For the text-containing cell, return its midpoint in (x, y) coordinate format. 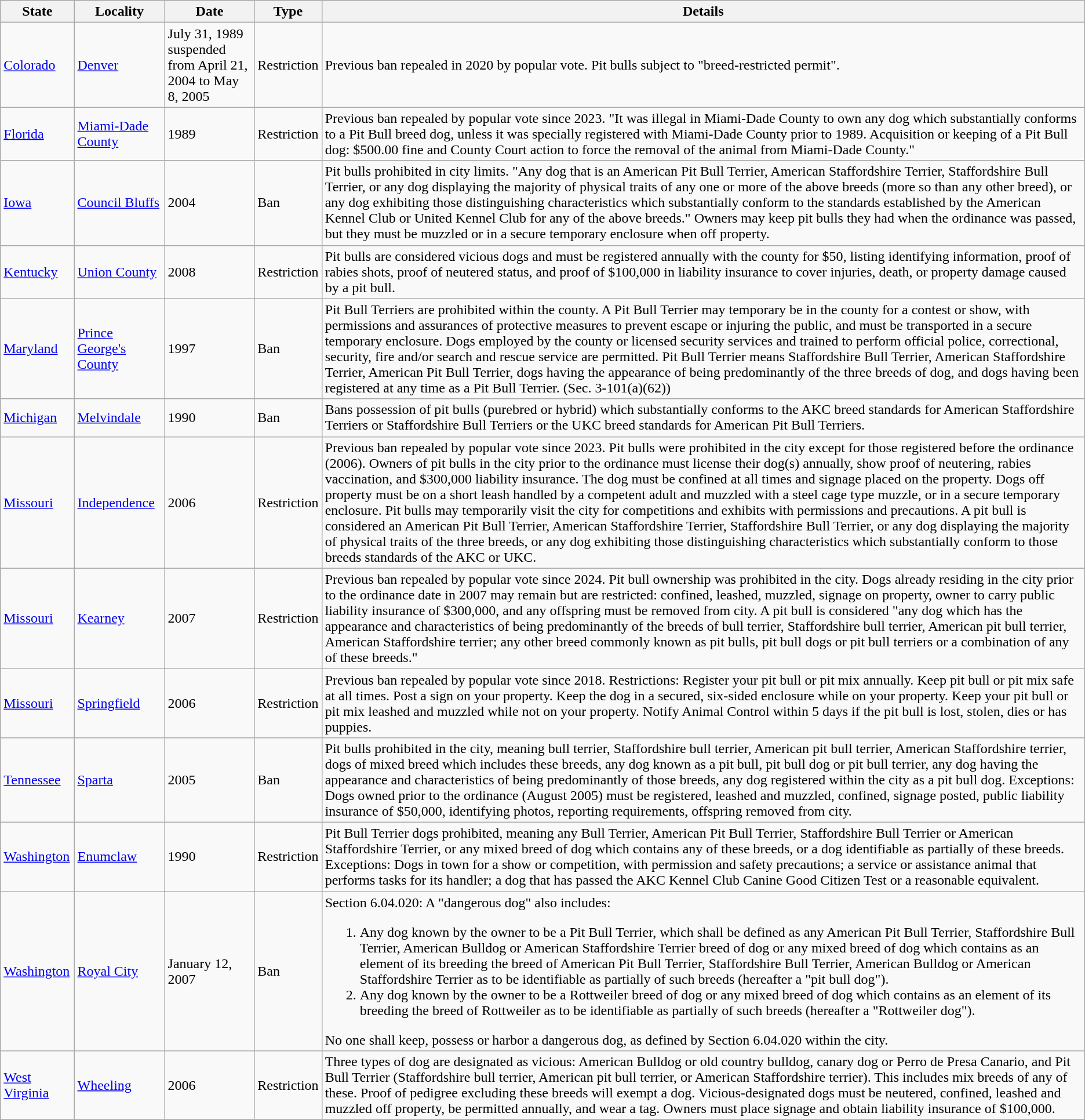
Council Bluffs (119, 203)
1989 (210, 134)
2005 (210, 780)
Prince George's County (119, 349)
Sparta (119, 780)
Denver (119, 65)
Union County (119, 272)
Previous ban repealed in 2020 by popular vote. Pit bulls subject to "breed-restricted permit". (703, 65)
Melvindale (119, 417)
Locality (119, 12)
2008 (210, 272)
Enumclaw (119, 857)
Colorado (37, 65)
2004 (210, 203)
Miami-Dade County (119, 134)
January 12, 2007 (210, 972)
Iowa (37, 203)
Independence (119, 502)
Date (210, 12)
Kearney (119, 618)
Springfield (119, 703)
July 31, 1989suspended from April 21, 2004 to May 8, 2005 (210, 65)
West Virginia (37, 1085)
Florida (37, 134)
Kentucky (37, 272)
Tennessee (37, 780)
2007 (210, 618)
Michigan (37, 417)
Royal City (119, 972)
Details (703, 12)
Wheeling (119, 1085)
Maryland (37, 349)
1997 (210, 349)
State (37, 12)
Type (288, 12)
